Return [x, y] of the center of cell containing provided text 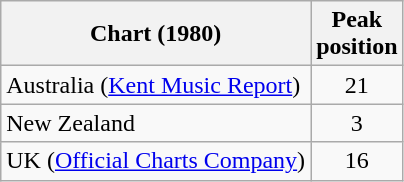
Australia (Kent Music Report) [156, 85]
3 [357, 123]
21 [357, 85]
Peakposition [357, 34]
16 [357, 161]
Chart (1980) [156, 34]
UK (Official Charts Company) [156, 161]
New Zealand [156, 123]
